From the cell containing the given text, extract its center point as [X, Y] coordinate. 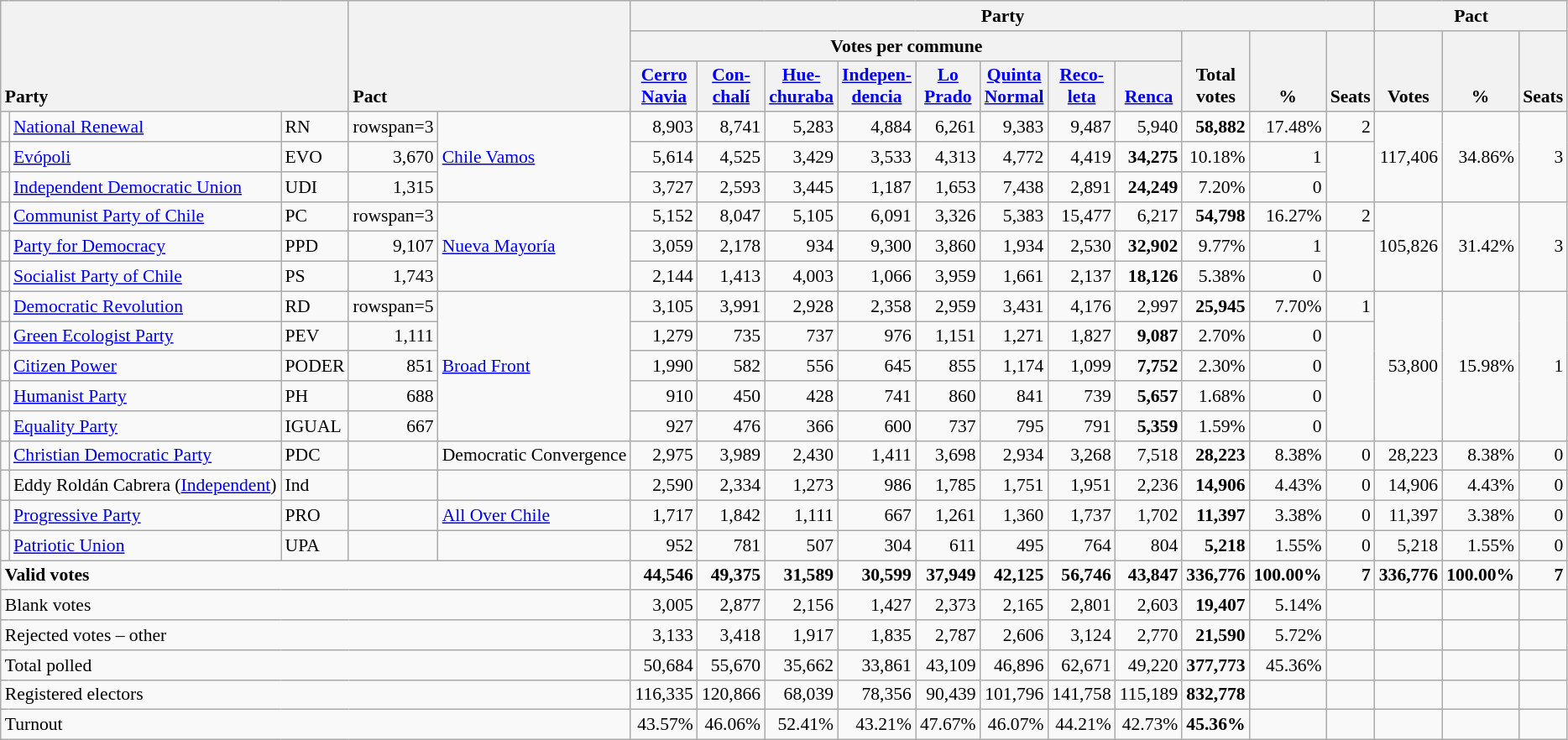
PC [314, 216]
2,137 [1081, 277]
53,800 [1409, 366]
3,698 [949, 456]
Hue-churaba [801, 86]
582 [731, 367]
30,599 [876, 576]
934 [801, 247]
1,261 [949, 516]
2,997 [1149, 306]
5.38% [1215, 277]
1,785 [949, 486]
2,358 [876, 306]
3,105 [664, 306]
6,217 [1149, 216]
Party for Democracy [145, 247]
791 [1081, 426]
1,717 [664, 516]
3,005 [664, 606]
33,861 [876, 665]
Independent Democratic Union [145, 187]
600 [876, 426]
1,315 [393, 187]
5,940 [1149, 128]
Communist Party of Chile [145, 216]
Progressive Party [145, 516]
986 [876, 486]
PPD [314, 247]
58,882 [1215, 128]
RD [314, 306]
2,430 [801, 456]
5,359 [1149, 426]
4,003 [801, 277]
5,383 [1014, 216]
3,326 [949, 216]
PRO [314, 516]
Ind [314, 486]
46,896 [1014, 665]
Blank votes [316, 606]
Socialist Party of Chile [145, 277]
34,275 [1149, 157]
851 [393, 367]
2,606 [1014, 635]
10.18% [1215, 157]
1,827 [1081, 336]
3,860 [949, 247]
44,546 [664, 576]
24,249 [1149, 187]
5.72% [1288, 635]
Reco-leta [1081, 86]
2,975 [664, 456]
42.73% [1149, 725]
428 [801, 396]
377,773 [1215, 665]
Totalvotes [1215, 72]
15,477 [1081, 216]
PODER [314, 367]
2,891 [1081, 187]
2,178 [731, 247]
1,702 [1149, 516]
2,236 [1149, 486]
PDC [314, 456]
101,796 [1014, 695]
1,187 [876, 187]
2,934 [1014, 456]
476 [731, 426]
304 [876, 545]
2,373 [949, 606]
5,152 [664, 216]
1,934 [1014, 247]
741 [876, 396]
1,174 [1014, 367]
49,220 [1149, 665]
Christian Democratic Party [145, 456]
1,917 [801, 635]
Broad Front [535, 366]
611 [949, 545]
All Over Chile [535, 516]
16.27% [1288, 216]
RN [314, 128]
1,661 [1014, 277]
6,261 [949, 128]
832,778 [1215, 695]
9.77% [1215, 247]
1,279 [664, 336]
52.41% [801, 725]
1,066 [876, 277]
7,752 [1149, 367]
1,835 [876, 635]
5,657 [1149, 396]
31,589 [801, 576]
1,743 [393, 277]
Total polled [316, 665]
735 [731, 336]
Rejected votes – other [316, 635]
7.70% [1288, 306]
54,798 [1215, 216]
LoPrado [949, 86]
855 [949, 367]
42,125 [1014, 576]
1,427 [876, 606]
5,614 [664, 157]
62,671 [1081, 665]
556 [801, 367]
5,283 [801, 128]
EVO [314, 157]
795 [1014, 426]
47.67% [949, 725]
2,156 [801, 606]
Democratic Revolution [145, 306]
105,826 [1409, 247]
4,525 [731, 157]
3,445 [801, 187]
9,087 [1149, 336]
976 [876, 336]
46.06% [731, 725]
841 [1014, 396]
764 [1081, 545]
141,758 [1081, 695]
49,375 [731, 576]
1,360 [1014, 516]
1,411 [876, 456]
IGUAL [314, 426]
4,884 [876, 128]
366 [801, 426]
43,847 [1149, 576]
19,407 [1215, 606]
2,165 [1014, 606]
78,356 [876, 695]
3,991 [731, 306]
5.14% [1288, 606]
2,334 [731, 486]
3,429 [801, 157]
2,877 [731, 606]
952 [664, 545]
Turnout [316, 725]
Green Ecologist Party [145, 336]
46.07% [1014, 725]
17.48% [1288, 128]
32,902 [1149, 247]
Evópoli [145, 157]
116,335 [664, 695]
50,684 [664, 665]
7.20% [1215, 187]
1,951 [1081, 486]
43,109 [949, 665]
3,418 [731, 635]
Equality Party [145, 426]
2.70% [1215, 336]
3,959 [949, 277]
120,866 [731, 695]
3,989 [731, 456]
1,751 [1014, 486]
2,590 [664, 486]
2.30% [1215, 367]
1,271 [1014, 336]
1.68% [1215, 396]
Nueva Mayoría [535, 247]
2,787 [949, 635]
Patriotic Union [145, 545]
Indepen-dencia [876, 86]
QuintaNormal [1014, 86]
PH [314, 396]
Valid votes [316, 576]
1,099 [1081, 367]
21,590 [1215, 635]
37,949 [949, 576]
450 [731, 396]
688 [393, 396]
1,151 [949, 336]
34.86% [1481, 158]
Con-chalí [731, 86]
3,124 [1081, 635]
3,431 [1014, 306]
Eddy Roldán Cabrera (Independent) [145, 486]
rowspan=5 [393, 306]
117,406 [1409, 158]
Chile Vamos [535, 158]
4,772 [1014, 157]
2,144 [664, 277]
1,273 [801, 486]
3,670 [393, 157]
Renca [1149, 86]
68,039 [801, 695]
Votes per commune [907, 46]
National Renewal [145, 128]
35,662 [801, 665]
804 [1149, 545]
7,438 [1014, 187]
7,518 [1149, 456]
4,419 [1081, 157]
18,126 [1149, 277]
1,653 [949, 187]
3,268 [1081, 456]
645 [876, 367]
25,945 [1215, 306]
4,313 [949, 157]
495 [1014, 545]
2,928 [801, 306]
55,670 [731, 665]
2,530 [1081, 247]
507 [801, 545]
3,133 [664, 635]
3,727 [664, 187]
9,383 [1014, 128]
781 [731, 545]
8,047 [731, 216]
739 [1081, 396]
1,413 [731, 277]
2,770 [1149, 635]
1,737 [1081, 516]
56,746 [1081, 576]
5,105 [801, 216]
CerroNavia [664, 86]
PEV [314, 336]
9,107 [393, 247]
Registered electors [316, 695]
9,487 [1081, 128]
44.21% [1081, 725]
115,189 [1149, 695]
Citizen Power [145, 367]
43.21% [876, 725]
Votes [1409, 72]
2,959 [949, 306]
1.59% [1215, 426]
2,603 [1149, 606]
UDI [314, 187]
2,801 [1081, 606]
2,593 [731, 187]
3,059 [664, 247]
1,842 [731, 516]
PS [314, 277]
910 [664, 396]
4,176 [1081, 306]
43.57% [664, 725]
31.42% [1481, 247]
927 [664, 426]
UPA [314, 545]
90,439 [949, 695]
8,903 [664, 128]
Democratic Convergence [535, 456]
3,533 [876, 157]
6,091 [876, 216]
15.98% [1481, 366]
8,741 [731, 128]
9,300 [876, 247]
Humanist Party [145, 396]
1,990 [664, 367]
860 [949, 396]
